Find where the given text appears and provide that cell's center as (X, Y) coordinate. 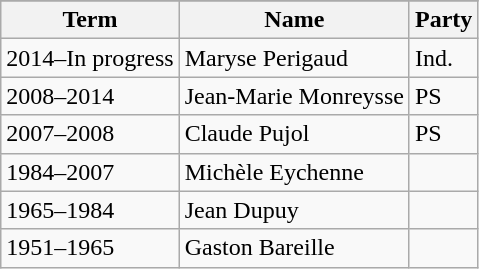
Name (294, 20)
Ind. (443, 58)
1984–2007 (90, 172)
Party (443, 20)
Maryse Perigaud (294, 58)
Jean Dupuy (294, 210)
1951–1965 (90, 248)
2007–2008 (90, 134)
Michèle Eychenne (294, 172)
Gaston Bareille (294, 248)
2008–2014 (90, 96)
1965–1984 (90, 210)
Term (90, 20)
2014–In progress (90, 58)
Claude Pujol (294, 134)
Jean-Marie Monreysse (294, 96)
